Pinpoint the cell where the given text exists, returning its (x, y) midpoint coordinate. 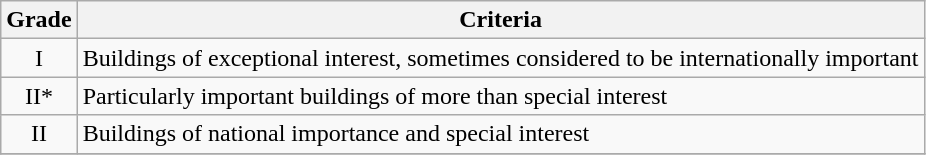
Buildings of exceptional interest, sometimes considered to be internationally important (500, 58)
II (39, 134)
II* (39, 96)
Buildings of national importance and special interest (500, 134)
Particularly important buildings of more than special interest (500, 96)
Grade (39, 20)
I (39, 58)
Criteria (500, 20)
